For the text-containing cell, return its midpoint in [X, Y] coordinate format. 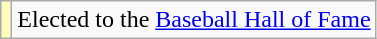
Elected to the Baseball Hall of Fame [194, 20]
